Detect which cell encompasses the target text, then output its (X, Y) center coordinate. 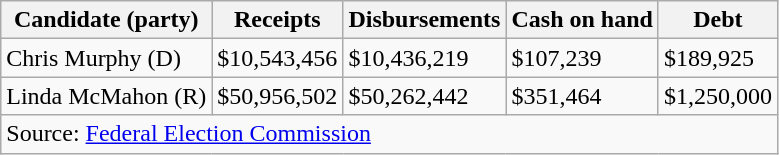
Source: Federal Election Commission (390, 134)
$50,262,442 (424, 96)
$351,464 (582, 96)
$107,239 (582, 58)
Debt (718, 20)
$10,543,456 (278, 58)
Candidate (party) (106, 20)
$1,250,000 (718, 96)
Receipts (278, 20)
Cash on hand (582, 20)
$189,925 (718, 58)
Chris Murphy (D) (106, 58)
Disbursements (424, 20)
$10,436,219 (424, 58)
$50,956,502 (278, 96)
Linda McMahon (R) (106, 96)
